Search for the cell housing the specified text and yield its [x, y] center coordinate. 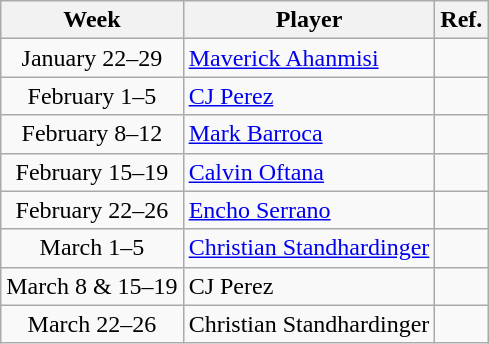
February 22–26 [92, 210]
Ref. [462, 20]
January 22–29 [92, 58]
March 22–26 [92, 324]
February 15–19 [92, 172]
February 8–12 [92, 134]
Calvin Oftana [309, 172]
Encho Serrano [309, 210]
Week [92, 20]
March 1–5 [92, 248]
February 1–5 [92, 96]
Maverick Ahanmisi [309, 58]
March 8 & 15–19 [92, 286]
Player [309, 20]
Mark Barroca [309, 134]
